Determine the [X, Y] coordinate at the center of the cell enclosing the given text.  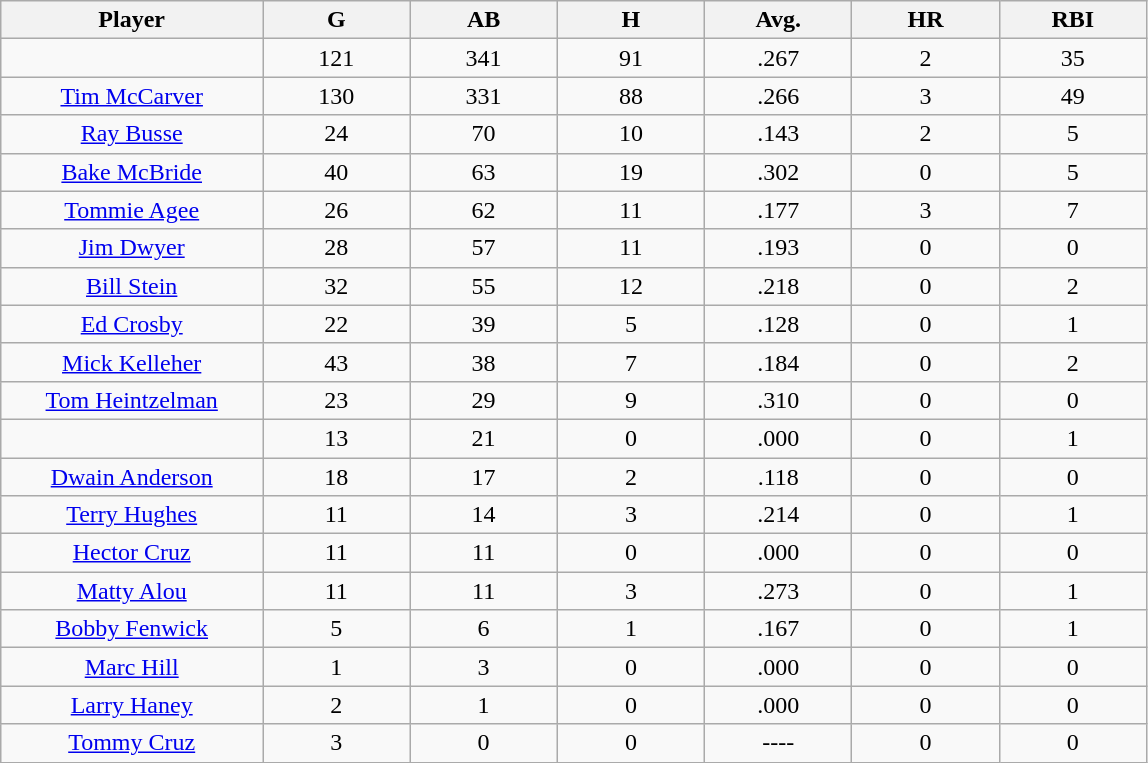
.214 [778, 515]
---- [778, 743]
Hector Cruz [132, 553]
Bill Stein [132, 286]
63 [484, 172]
24 [336, 134]
.310 [778, 400]
19 [630, 172]
Player [132, 20]
88 [630, 96]
AB [484, 20]
.128 [778, 324]
.193 [778, 248]
55 [484, 286]
32 [336, 286]
341 [484, 58]
Tom Heintzelman [132, 400]
Marc Hill [132, 667]
.177 [778, 210]
H [630, 20]
HR [926, 20]
.167 [778, 629]
.184 [778, 362]
70 [484, 134]
Larry Haney [132, 705]
130 [336, 96]
Tommie Agee [132, 210]
.143 [778, 134]
.267 [778, 58]
18 [336, 477]
12 [630, 286]
38 [484, 362]
Tim McCarver [132, 96]
.273 [778, 591]
Avg. [778, 20]
Terry Hughes [132, 515]
Bobby Fenwick [132, 629]
Dwain Anderson [132, 477]
91 [630, 58]
.266 [778, 96]
Ed Crosby [132, 324]
.118 [778, 477]
G [336, 20]
23 [336, 400]
17 [484, 477]
39 [484, 324]
13 [336, 438]
331 [484, 96]
57 [484, 248]
26 [336, 210]
.218 [778, 286]
62 [484, 210]
29 [484, 400]
21 [484, 438]
6 [484, 629]
Mick Kelleher [132, 362]
Matty Alou [132, 591]
Jim Dwyer [132, 248]
22 [336, 324]
121 [336, 58]
35 [1072, 58]
9 [630, 400]
Tommy Cruz [132, 743]
14 [484, 515]
28 [336, 248]
43 [336, 362]
.302 [778, 172]
40 [336, 172]
10 [630, 134]
Ray Busse [132, 134]
RBI [1072, 20]
Bake McBride [132, 172]
49 [1072, 96]
